Capture the cell that displays the provided text and extract its [X, Y] central coordinate. 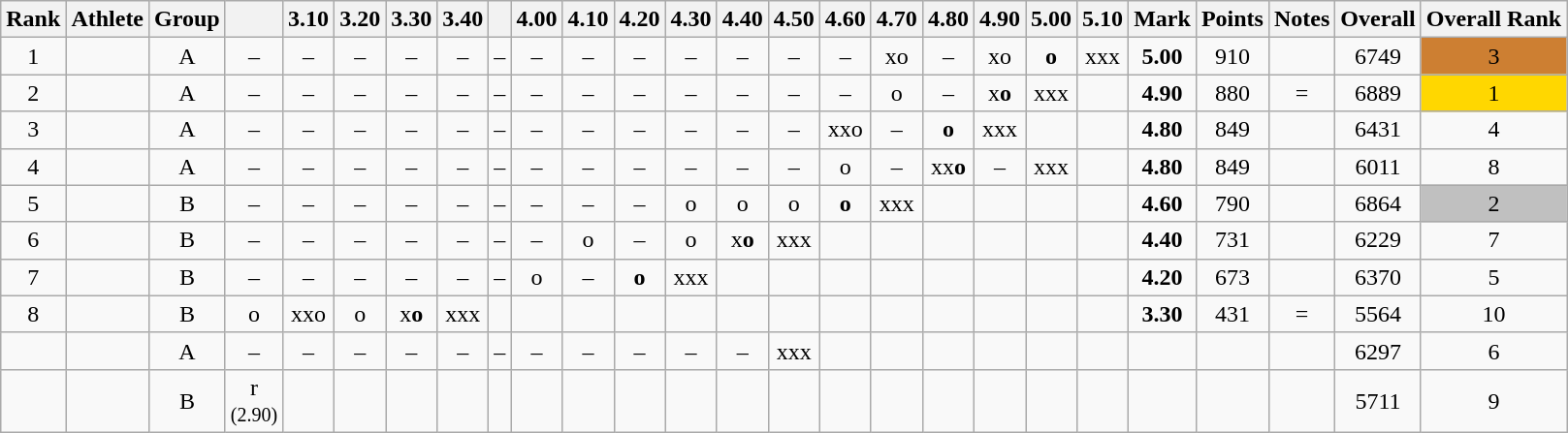
4.30 [690, 19]
Group [188, 19]
790 [1232, 203]
4.50 [793, 19]
6297 [1378, 351]
880 [1232, 93]
6370 [1378, 277]
Overall Rank [1493, 19]
731 [1232, 240]
4.70 [896, 19]
6749 [1378, 56]
Notes [1301, 19]
Points [1232, 19]
3.40 [464, 19]
6011 [1378, 167]
5.10 [1104, 19]
5564 [1378, 314]
4.10 [588, 19]
5711 [1378, 401]
Rank [33, 19]
673 [1232, 277]
3.10 [308, 19]
r(2.90) [254, 401]
6864 [1378, 203]
9 [1493, 401]
3.20 [361, 19]
6229 [1378, 240]
Mark [1163, 19]
910 [1232, 56]
6889 [1378, 93]
6431 [1378, 130]
Athlete [108, 19]
10 [1493, 314]
4.00 [537, 19]
431 [1232, 314]
Overall [1378, 19]
